Provide the [x, y] coordinate of the cell's center where the given text is located.  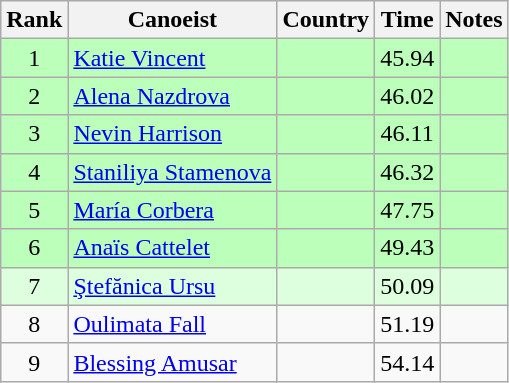
Rank [34, 20]
Blessing Amusar [172, 362]
Country [326, 20]
3 [34, 134]
46.32 [408, 172]
Ştefănica Ursu [172, 286]
51.19 [408, 324]
Alena Nazdrova [172, 96]
4 [34, 172]
49.43 [408, 248]
Katie Vincent [172, 58]
54.14 [408, 362]
7 [34, 286]
5 [34, 210]
1 [34, 58]
Staniliya Stamenova [172, 172]
Notes [474, 20]
Canoeist [172, 20]
46.02 [408, 96]
47.75 [408, 210]
9 [34, 362]
Nevin Harrison [172, 134]
Anaïs Cattelet [172, 248]
Oulimata Fall [172, 324]
María Corbera [172, 210]
45.94 [408, 58]
8 [34, 324]
2 [34, 96]
50.09 [408, 286]
6 [34, 248]
46.11 [408, 134]
Time [408, 20]
